Search for the cell housing the specified text and yield its (x, y) center coordinate. 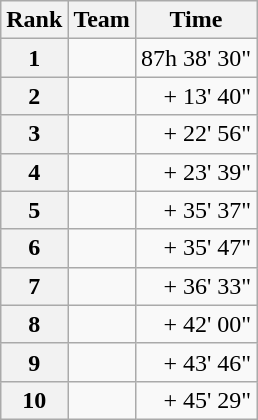
2 (34, 96)
+ 43' 46" (196, 362)
+ 35' 47" (196, 248)
+ 36' 33" (196, 286)
Time (196, 20)
3 (34, 134)
+ 23' 39" (196, 172)
8 (34, 324)
10 (34, 400)
Team (102, 20)
9 (34, 362)
Rank (34, 20)
+ 42' 00" (196, 324)
+ 13' 40" (196, 96)
4 (34, 172)
5 (34, 210)
7 (34, 286)
87h 38' 30" (196, 58)
+ 22' 56" (196, 134)
1 (34, 58)
+ 45' 29" (196, 400)
+ 35' 37" (196, 210)
6 (34, 248)
